Provide the [x, y] coordinate of the cell's center where the given text is located.  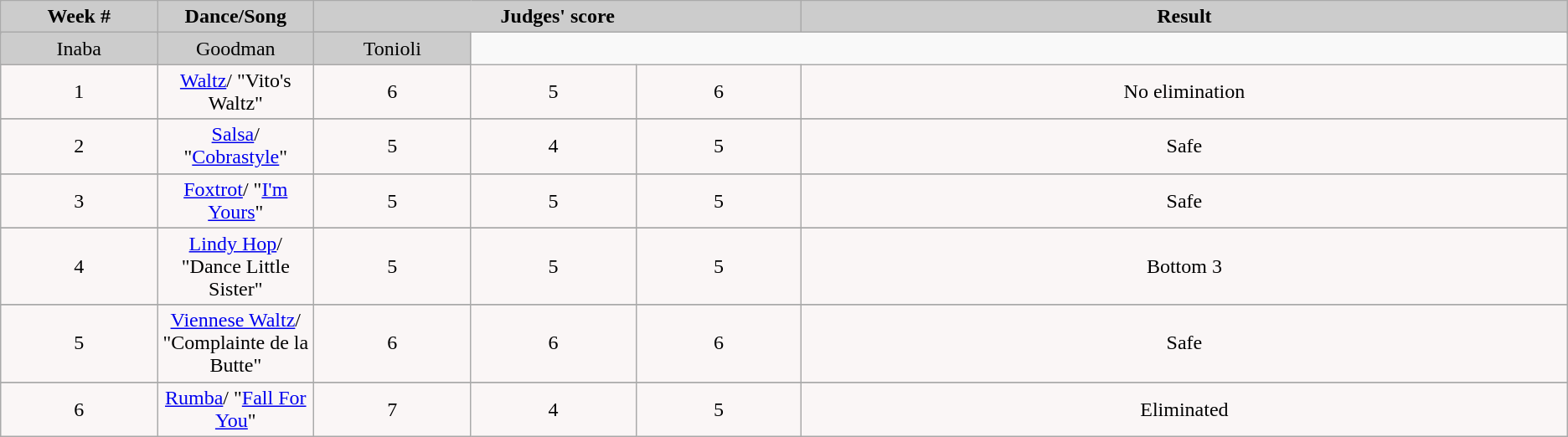
Waltz/ "Vito's Waltz" [236, 92]
Tonioli [392, 49]
Foxtrot/ "I'm Yours" [236, 201]
1 [79, 92]
Bottom 3 [1184, 266]
Eliminated [1184, 409]
2 [79, 146]
Judges' score [558, 17]
Viennese Waltz/ "Complainte de la Butte" [236, 343]
3 [79, 201]
Goodman [236, 49]
Inaba [79, 49]
Rumba/ "Fall For You" [236, 409]
7 [392, 409]
No elimination [1184, 92]
Dance/Song [236, 17]
Lindy Hop/ "Dance Little Sister" [236, 266]
Week # [79, 17]
Result [1184, 17]
Salsa/ "Cobrastyle" [236, 146]
